For the text-containing cell, return its midpoint in [x, y] coordinate format. 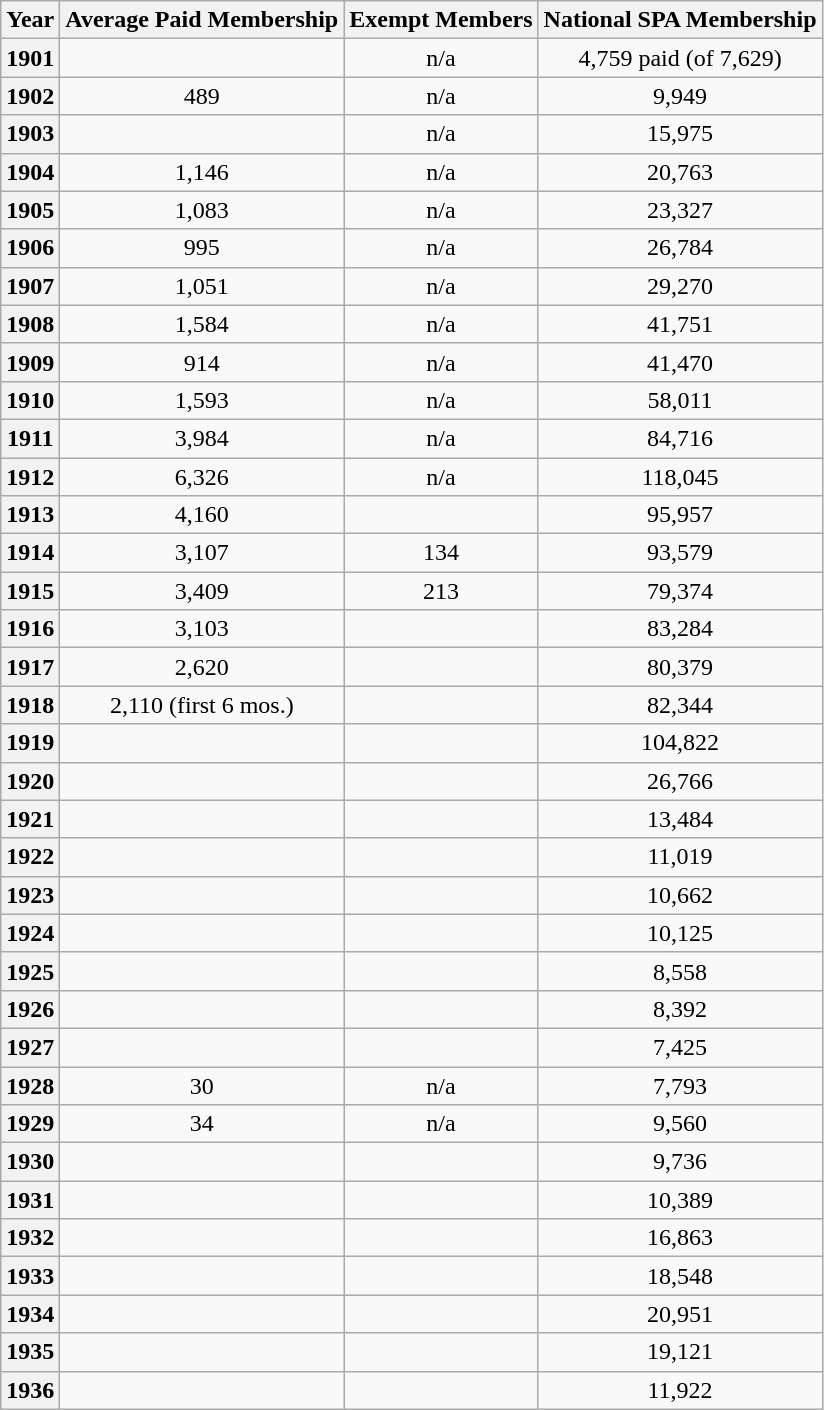
18,548 [680, 1276]
1911 [30, 438]
13,484 [680, 819]
1902 [30, 96]
3,409 [202, 591]
2,620 [202, 667]
16,863 [680, 1238]
1909 [30, 362]
489 [202, 96]
23,327 [680, 210]
1926 [30, 1009]
1935 [30, 1352]
1921 [30, 819]
1916 [30, 629]
134 [441, 553]
26,784 [680, 248]
1904 [30, 172]
84,716 [680, 438]
1914 [30, 553]
1934 [30, 1314]
1905 [30, 210]
914 [202, 362]
83,284 [680, 629]
1924 [30, 933]
10,662 [680, 895]
National SPA Membership [680, 20]
7,425 [680, 1047]
Exempt Members [441, 20]
1927 [30, 1047]
3,103 [202, 629]
11,922 [680, 1390]
118,045 [680, 477]
79,374 [680, 591]
8,558 [680, 971]
1908 [30, 324]
41,470 [680, 362]
1930 [30, 1162]
1936 [30, 1390]
1,593 [202, 400]
1919 [30, 743]
1929 [30, 1124]
20,763 [680, 172]
1928 [30, 1085]
10,389 [680, 1200]
Average Paid Membership [202, 20]
58,011 [680, 400]
1903 [30, 134]
Year [30, 20]
34 [202, 1124]
1917 [30, 667]
1910 [30, 400]
213 [441, 591]
2,110 (first 6 mos.) [202, 705]
3,984 [202, 438]
41,751 [680, 324]
1932 [30, 1238]
1,051 [202, 286]
1901 [30, 58]
15,975 [680, 134]
95,957 [680, 515]
82,344 [680, 705]
11,019 [680, 857]
30 [202, 1085]
20,951 [680, 1314]
4,160 [202, 515]
1906 [30, 248]
29,270 [680, 286]
1915 [30, 591]
1907 [30, 286]
80,379 [680, 667]
8,392 [680, 1009]
6,326 [202, 477]
93,579 [680, 553]
1931 [30, 1200]
9,560 [680, 1124]
1925 [30, 971]
9,949 [680, 96]
1920 [30, 781]
19,121 [680, 1352]
4,759 paid (of 7,629) [680, 58]
9,736 [680, 1162]
1912 [30, 477]
1933 [30, 1276]
1923 [30, 895]
1922 [30, 857]
26,766 [680, 781]
995 [202, 248]
1,083 [202, 210]
1913 [30, 515]
1,146 [202, 172]
1918 [30, 705]
1,584 [202, 324]
10,125 [680, 933]
104,822 [680, 743]
7,793 [680, 1085]
3,107 [202, 553]
